Detect which cell encompasses the target text, then output its (X, Y) center coordinate. 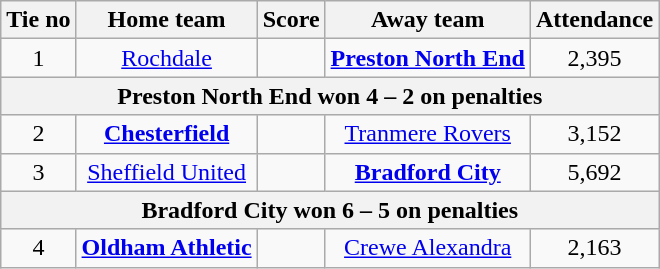
Sheffield United (166, 172)
3 (38, 172)
2,163 (594, 248)
Home team (166, 20)
1 (38, 58)
Preston North End won 4 – 2 on penalties (330, 96)
Attendance (594, 20)
3,152 (594, 134)
Crewe Alexandra (428, 248)
Oldham Athletic (166, 248)
2,395 (594, 58)
Bradford City (428, 172)
Rochdale (166, 58)
Tranmere Rovers (428, 134)
Score (291, 20)
Away team (428, 20)
5,692 (594, 172)
2 (38, 134)
Tie no (38, 20)
Preston North End (428, 58)
Chesterfield (166, 134)
Bradford City won 6 – 5 on penalties (330, 210)
4 (38, 248)
